Return [X, Y] of the center of cell containing provided text 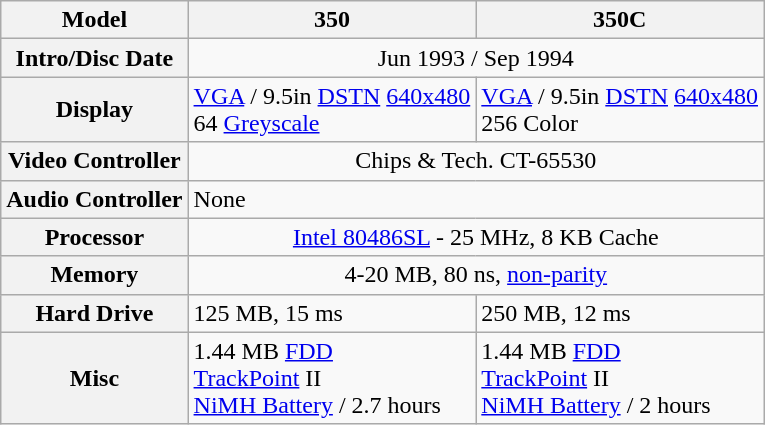
Processor [94, 237]
Video Controller [94, 161]
Misc [94, 378]
Memory [94, 275]
250 MB, 12 ms [620, 313]
1.44 MB FDDTrackPoint IINiMH Battery / 2.7 hours [332, 378]
Hard Drive [94, 313]
Chips & Tech. CT-65530 [476, 161]
Display [94, 110]
4-20 MB, 80 ns, non-parity [476, 275]
Jun 1993 / Sep 1994 [476, 58]
125 MB, 15 ms [332, 313]
350 [332, 20]
Model [94, 20]
VGA / 9.5in DSTN 640x480256 Color [620, 110]
VGA / 9.5in DSTN 640x48064 Greyscale [332, 110]
None [476, 199]
Audio Controller [94, 199]
1.44 MB FDDTrackPoint IINiMH Battery / 2 hours [620, 378]
350C [620, 20]
Intro/Disc Date [94, 58]
Intel 80486SL - 25 MHz, 8 KB Cache [476, 237]
